Return the (x, y) coordinate for the center point of the cell that contains the specified text.  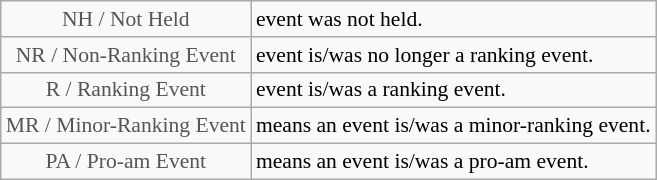
means an event is/was a minor-ranking event. (454, 126)
R / Ranking Event (126, 90)
event was not held. (454, 19)
NR / Non-Ranking Event (126, 55)
means an event is/was a pro-am event. (454, 162)
MR / Minor-Ranking Event (126, 126)
event is/was a ranking event. (454, 90)
PA / Pro-am Event (126, 162)
NH / Not Held (126, 19)
event is/was no longer a ranking event. (454, 55)
